Return (X, Y) of the center of cell containing provided text 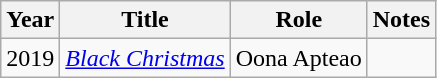
Role (298, 20)
2019 (30, 58)
Year (30, 20)
Notes (401, 20)
Title (145, 20)
Black Christmas (145, 58)
Oona Apteao (298, 58)
